Output the [X, Y] coordinate of the center of the cell containing the given text.  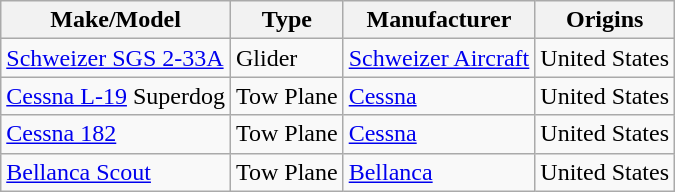
Make/Model [116, 20]
Glider [286, 58]
Schweizer SGS 2-33A [116, 58]
Cessna L-19 Superdog [116, 96]
Manufacturer [439, 20]
Bellanca Scout [116, 172]
Bellanca [439, 172]
Origins [605, 20]
Schweizer Aircraft [439, 58]
Type [286, 20]
Cessna 182 [116, 134]
